Provide the [X, Y] coordinate of the cell's center where the given text is located.  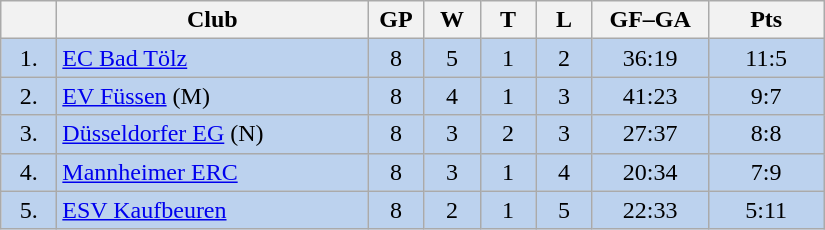
11:5 [766, 58]
9:7 [766, 96]
8:8 [766, 134]
Düsseldorfer EG (N) [212, 134]
4. [29, 172]
22:33 [650, 210]
5:11 [766, 210]
GF–GA [650, 20]
41:23 [650, 96]
Mannheimer ERC [212, 172]
7:9 [766, 172]
L [564, 20]
27:37 [650, 134]
EC Bad Tölz [212, 58]
3. [29, 134]
36:19 [650, 58]
ESV Kaufbeuren [212, 210]
Pts [766, 20]
2. [29, 96]
T [508, 20]
Club [212, 20]
EV Füssen (M) [212, 96]
20:34 [650, 172]
W [452, 20]
1. [29, 58]
GP [396, 20]
5. [29, 210]
